Search for the cell housing the specified text and yield its [x, y] center coordinate. 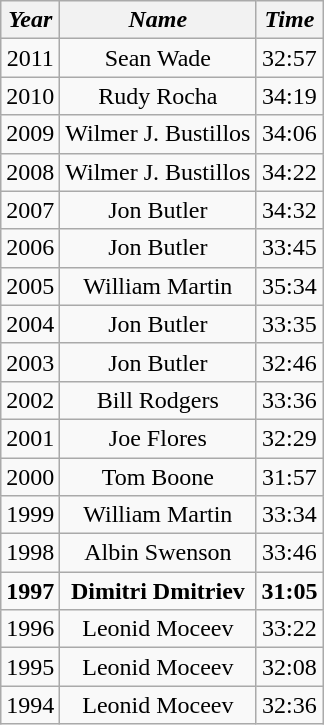
33:36 [290, 400]
Name [158, 20]
Dimitri Dmitriev [158, 591]
34:06 [290, 134]
2003 [30, 362]
2011 [30, 58]
Joe Flores [158, 438]
Sean Wade [158, 58]
31:05 [290, 591]
33:45 [290, 248]
1995 [30, 667]
34:19 [290, 96]
1994 [30, 705]
2001 [30, 438]
2010 [30, 96]
32:57 [290, 58]
2006 [30, 248]
31:57 [290, 477]
Time [290, 20]
2005 [30, 286]
32:08 [290, 667]
33:22 [290, 629]
2008 [30, 172]
Albin Swenson [158, 553]
Bill Rodgers [158, 400]
32:36 [290, 705]
Tom Boone [158, 477]
33:46 [290, 553]
Rudy Rocha [158, 96]
1999 [30, 515]
2007 [30, 210]
33:34 [290, 515]
34:32 [290, 210]
1996 [30, 629]
2000 [30, 477]
Year [30, 20]
33:35 [290, 324]
1998 [30, 553]
32:29 [290, 438]
34:22 [290, 172]
1997 [30, 591]
2009 [30, 134]
35:34 [290, 286]
2004 [30, 324]
32:46 [290, 362]
2002 [30, 400]
